Return [X, Y] of the center of cell containing provided text 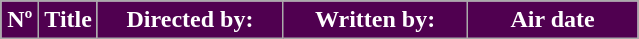
Title [68, 20]
Nº [20, 20]
Written by: [374, 20]
Directed by: [190, 20]
Air date [553, 20]
